Pinpoint the cell where the given text exists, returning its [x, y] midpoint coordinate. 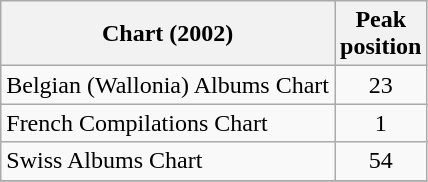
French Compilations Chart [168, 123]
Chart (2002) [168, 34]
23 [380, 85]
1 [380, 123]
Swiss Albums Chart [168, 161]
Belgian (Wallonia) Albums Chart [168, 85]
Peakposition [380, 34]
54 [380, 161]
